Scan for the cell matching the given text and deliver its [X, Y] coordinate at center. 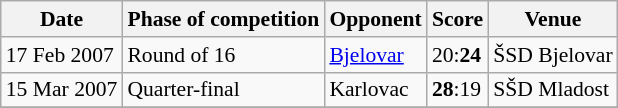
Date [62, 19]
Round of 16 [223, 55]
Karlovac [376, 90]
Score [458, 19]
Venue [552, 19]
20:24 [458, 55]
Opponent [376, 19]
Bjelovar [376, 55]
Quarter-final [223, 90]
SŠD Mladost [552, 90]
15 Mar 2007 [62, 90]
28:19 [458, 90]
ŠSD Bjelovar [552, 55]
17 Feb 2007 [62, 55]
Phase of competition [223, 19]
